Detect which cell encompasses the target text, then output its [x, y] center coordinate. 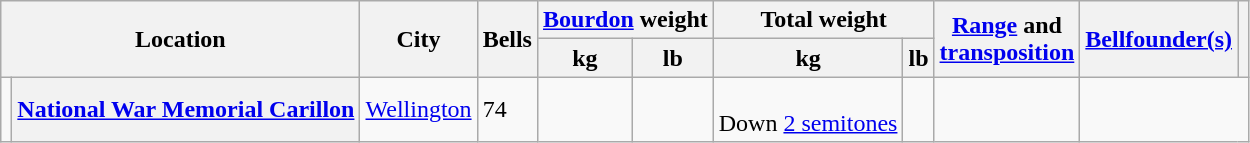
Bells [507, 39]
Total weight [824, 20]
74 [507, 110]
Bellfounder(s) [1159, 39]
Down 2 semitones [808, 110]
Wellington [418, 110]
National War Memorial Carillon [186, 110]
Bourdon weight [625, 20]
Range andtransposition [1007, 39]
Location [180, 39]
City [418, 39]
